Pinpoint the cell where the given text exists, returning its (X, Y) midpoint coordinate. 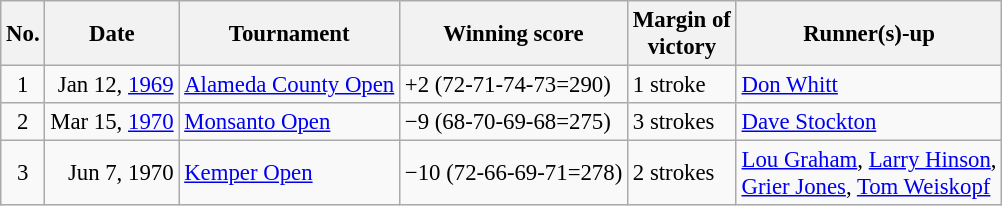
Runner(s)-up (869, 34)
+2 (72-71-74-73=290) (514, 85)
1 stroke (682, 85)
Jun 7, 1970 (112, 174)
Monsanto Open (290, 122)
Don Whitt (869, 85)
Winning score (514, 34)
−10 (72-66-69-71=278) (514, 174)
Jan 12, 1969 (112, 85)
No. (23, 34)
3 (23, 174)
1 (23, 85)
Lou Graham, Larry Hinson, Grier Jones, Tom Weiskopf (869, 174)
Mar 15, 1970 (112, 122)
−9 (68-70-69-68=275) (514, 122)
Alameda County Open (290, 85)
2 (23, 122)
Tournament (290, 34)
Dave Stockton (869, 122)
Date (112, 34)
Margin ofvictory (682, 34)
2 strokes (682, 174)
3 strokes (682, 122)
Kemper Open (290, 174)
